Identify which cell holds the provided text, then report its (x, y) central coordinate. 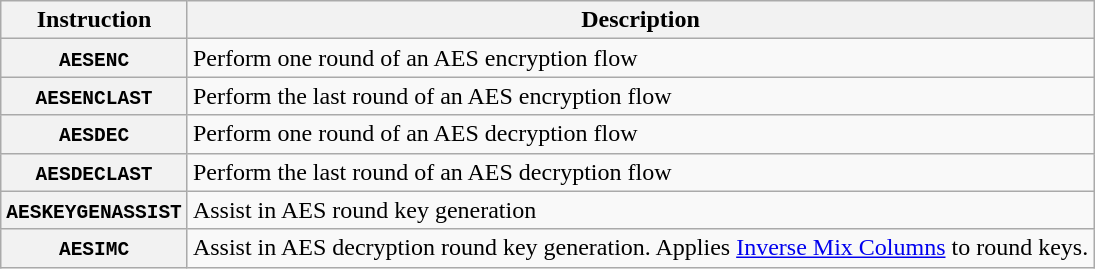
Instruction (94, 20)
Perform the last round of an AES encryption flow (640, 96)
AESDECLAST (94, 172)
Perform one round of an AES decryption flow (640, 134)
Assist in AES decryption round key generation. Applies Inverse Mix Columns to round keys. (640, 248)
Assist in AES round key generation (640, 210)
AESDEC (94, 134)
AESKEYGENASSIST (94, 210)
Perform the last round of an AES decryption flow (640, 172)
AESENC (94, 58)
Description (640, 20)
AESIMC (94, 248)
AESENCLAST (94, 96)
Perform one round of an AES encryption flow (640, 58)
